Detect which cell encompasses the target text, then output its (x, y) center coordinate. 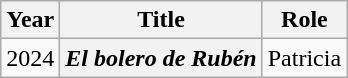
Patricia (304, 58)
Role (304, 20)
El bolero de Rubén (161, 58)
Year (30, 20)
2024 (30, 58)
Title (161, 20)
